For the text-containing cell, return its midpoint in [X, Y] coordinate format. 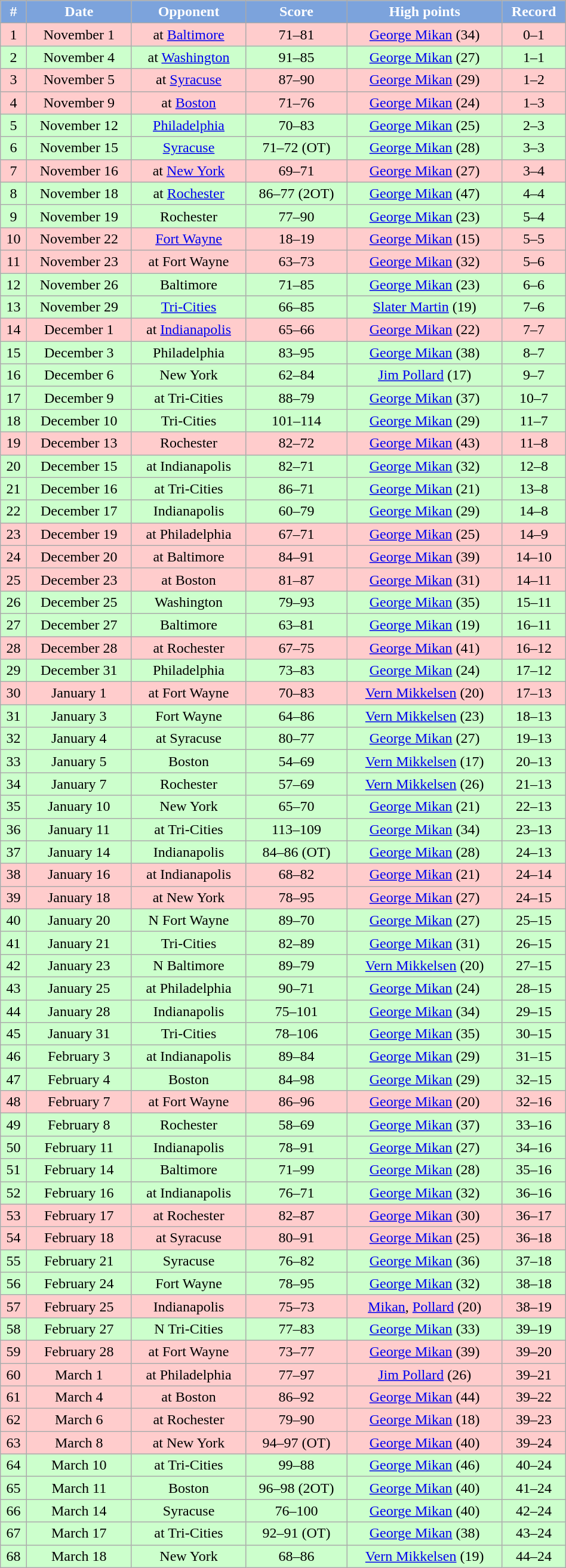
5–4 [534, 216]
December 3 [79, 353]
George Mikan (22) [424, 330]
January 25 [79, 988]
68–82 [297, 875]
6 [13, 148]
43–24 [534, 1533]
November 18 [79, 193]
42 [13, 965]
31 [13, 716]
73–77 [297, 1351]
71–85 [297, 285]
January 31 [79, 1034]
Record [534, 12]
39 [13, 897]
44–24 [534, 1556]
54 [13, 1238]
65–66 [297, 330]
December 27 [79, 625]
80–91 [297, 1238]
12–8 [534, 466]
January 10 [79, 807]
Vern Mikkelsen (26) [424, 784]
February 27 [79, 1329]
November 9 [79, 103]
55 [13, 1261]
March 18 [79, 1556]
February 24 [79, 1283]
75–73 [297, 1306]
36–18 [534, 1238]
86–71 [297, 489]
60–79 [297, 511]
December 13 [79, 443]
January 18 [79, 897]
83–95 [297, 353]
71–76 [297, 103]
36–17 [534, 1215]
1 [13, 35]
43 [13, 988]
George Mikan (46) [424, 1465]
13 [13, 307]
15 [13, 353]
November 16 [79, 171]
December 23 [79, 579]
7 [13, 171]
16–11 [534, 625]
12 [13, 285]
28 [13, 647]
Slater Martin (19) [424, 307]
November 22 [79, 239]
63–73 [297, 261]
January 5 [79, 761]
87–90 [297, 80]
George Mikan (33) [424, 1329]
41–24 [534, 1488]
66–85 [297, 307]
32 [13, 739]
# [13, 12]
George Mikan (18) [424, 1420]
58–69 [297, 1125]
9–7 [534, 375]
17 [13, 398]
84–86 (OT) [297, 852]
35 [13, 807]
5–5 [534, 239]
7–6 [534, 307]
94–97 (OT) [297, 1443]
November 15 [79, 148]
86–92 [297, 1397]
80–77 [297, 739]
January 28 [79, 1011]
March 1 [79, 1374]
82–89 [297, 943]
22 [13, 511]
19–13 [534, 739]
49 [13, 1125]
77–90 [297, 216]
Date [79, 12]
77–97 [297, 1374]
44 [13, 1011]
George Mikan (41) [424, 647]
December 25 [79, 602]
November 29 [79, 307]
23 [13, 534]
34 [13, 784]
89–70 [297, 920]
10 [13, 239]
Jim Pollard (17) [424, 375]
46 [13, 1057]
16–12 [534, 647]
48 [13, 1102]
36–16 [534, 1193]
Mikan, Pollard (20) [424, 1306]
60 [13, 1374]
24–13 [534, 852]
73–83 [297, 671]
March 11 [79, 1488]
December 10 [79, 421]
December 1 [79, 330]
37 [13, 852]
14–11 [534, 579]
8 [13, 193]
December 28 [79, 647]
26 [13, 602]
76–100 [297, 1511]
1–2 [534, 80]
N Baltimore [189, 965]
82–72 [297, 443]
January 21 [79, 943]
76–71 [297, 1193]
11–8 [534, 443]
February 18 [79, 1238]
75–101 [297, 1011]
20 [13, 466]
December 15 [79, 466]
14–9 [534, 534]
61 [13, 1397]
25 [13, 579]
George Mikan (44) [424, 1397]
16 [13, 375]
High points [424, 12]
66 [13, 1511]
7–7 [534, 330]
56 [13, 1283]
January 11 [79, 829]
18–19 [297, 239]
December 17 [79, 511]
George Mikan (20) [424, 1102]
65–70 [297, 807]
George Mikan (19) [424, 625]
89–79 [297, 965]
22–13 [534, 807]
18 [13, 421]
March 6 [79, 1420]
37–18 [534, 1261]
January 23 [79, 965]
35–16 [534, 1170]
52 [13, 1193]
92–91 (OT) [297, 1533]
18–13 [534, 716]
88–79 [297, 398]
March 14 [79, 1511]
George Mikan (15) [424, 239]
89–84 [297, 1057]
30–15 [534, 1034]
68 [13, 1556]
14–10 [534, 557]
101–114 [297, 421]
November 1 [79, 35]
71–99 [297, 1170]
62 [13, 1420]
81–87 [297, 579]
1–1 [534, 57]
February 21 [79, 1261]
24–15 [534, 897]
36 [13, 829]
November 19 [79, 216]
5 [13, 125]
January 20 [79, 920]
March 10 [79, 1465]
68–86 [297, 1556]
91–85 [297, 57]
November 5 [79, 80]
24–14 [534, 875]
5–6 [534, 261]
George Mikan (47) [424, 193]
George Mikan (43) [424, 443]
November 4 [79, 57]
34–16 [534, 1147]
29 [13, 671]
Score [297, 12]
57–69 [297, 784]
9 [13, 216]
25–15 [534, 920]
45 [13, 1034]
78–106 [297, 1034]
George Mikan (30) [424, 1215]
14 [13, 330]
March 4 [79, 1397]
N Fort Wayne [189, 920]
20–13 [534, 761]
62–84 [297, 375]
39–20 [534, 1351]
24 [13, 557]
39–22 [534, 1397]
January 4 [79, 739]
February 11 [79, 1147]
32–16 [534, 1102]
27–15 [534, 965]
11 [13, 261]
42–24 [534, 1511]
33 [13, 761]
2 [13, 57]
21–13 [534, 784]
November 23 [79, 261]
82–71 [297, 466]
January 14 [79, 852]
64 [13, 1465]
December 16 [79, 489]
79–90 [297, 1420]
December 9 [79, 398]
February 16 [79, 1193]
December 19 [79, 534]
38–18 [534, 1283]
71–72 (OT) [297, 148]
54–69 [297, 761]
84–91 [297, 557]
February 25 [79, 1306]
76–82 [297, 1261]
29–15 [534, 1011]
January 16 [79, 875]
47 [13, 1079]
3–3 [534, 148]
27 [13, 625]
57 [13, 1306]
January 3 [79, 716]
41 [13, 943]
3–4 [534, 171]
90–71 [297, 988]
79–93 [297, 602]
December 20 [79, 557]
67–75 [297, 647]
113–109 [297, 829]
67–71 [297, 534]
November 26 [79, 285]
86–77 (2OT) [297, 193]
February 3 [79, 1057]
10–7 [534, 398]
January 1 [79, 693]
March 17 [79, 1533]
13–8 [534, 489]
78–91 [297, 1147]
99–88 [297, 1465]
February 4 [79, 1079]
50 [13, 1147]
at Washington [189, 57]
4 [13, 103]
63–81 [297, 625]
40 [13, 920]
March 8 [79, 1443]
Vern Mikkelsen (19) [424, 1556]
39–19 [534, 1329]
December 6 [79, 375]
February 8 [79, 1125]
53 [13, 1215]
39–24 [534, 1443]
65 [13, 1488]
84–98 [297, 1079]
32–15 [534, 1079]
17–13 [534, 693]
November 12 [79, 125]
Jim Pollard (26) [424, 1374]
1–3 [534, 103]
28–15 [534, 988]
N Tri-Cities [189, 1329]
Vern Mikkelsen (23) [424, 716]
33–16 [534, 1125]
December 31 [79, 671]
14–8 [534, 511]
2–3 [534, 125]
69–71 [297, 171]
86–96 [297, 1102]
39–23 [534, 1420]
Washington [189, 602]
58 [13, 1329]
38 [13, 875]
8–7 [534, 353]
6–6 [534, 285]
Vern Mikkelsen (17) [424, 761]
19 [13, 443]
96–98 (2OT) [297, 1488]
39–21 [534, 1374]
February 17 [79, 1215]
21 [13, 489]
George Mikan (36) [424, 1261]
31–15 [534, 1057]
77–83 [297, 1329]
February 7 [79, 1102]
23–13 [534, 829]
64–86 [297, 716]
40–24 [534, 1465]
0–1 [534, 35]
3 [13, 80]
February 28 [79, 1351]
82–87 [297, 1215]
January 7 [79, 784]
February 14 [79, 1170]
15–11 [534, 602]
67 [13, 1533]
51 [13, 1170]
30 [13, 693]
Opponent [189, 12]
63 [13, 1443]
38–19 [534, 1306]
71–81 [297, 35]
17–12 [534, 671]
11–7 [534, 421]
26–15 [534, 943]
4–4 [534, 193]
59 [13, 1351]
